For the text-containing cell, return its midpoint in [X, Y] coordinate format. 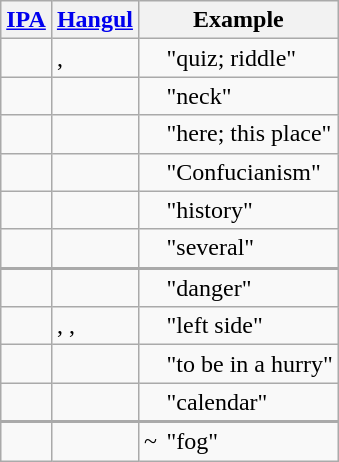
"left side" [250, 326]
"neck" [250, 96]
, , [94, 326]
, [94, 58]
"here; this place" [250, 134]
~ [150, 442]
"fog" [250, 442]
"to be in a hurry" [250, 364]
"calendar" [250, 402]
"several" [250, 248]
"Confucianism" [250, 172]
"quiz; riddle" [250, 58]
"danger" [250, 288]
Example [238, 20]
IPA [26, 20]
"history" [250, 210]
Hangul [94, 20]
